From the cell containing the given text, extract its center point as (x, y) coordinate. 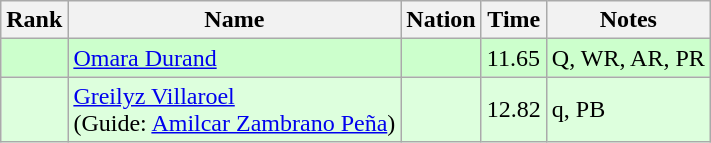
Q, WR, AR, PR (628, 58)
11.65 (514, 58)
Time (514, 20)
Omara Durand (234, 58)
Notes (628, 20)
Name (234, 20)
Greilyz Villaroel(Guide: Amilcar Zambrano Peña) (234, 110)
q, PB (628, 110)
Nation (441, 20)
12.82 (514, 110)
Rank (34, 20)
